Extract the (X, Y) coordinate from the center of the cell holding the provided text.  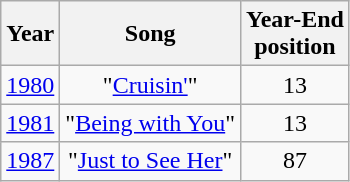
"Cruisin'" (150, 85)
"Just to See Her" (150, 161)
Song (150, 34)
1987 (30, 161)
87 (296, 161)
1980 (30, 85)
Year (30, 34)
1981 (30, 123)
Year-Endposition (296, 34)
"Being with You" (150, 123)
